For the text-containing cell, return its midpoint in (X, Y) coordinate format. 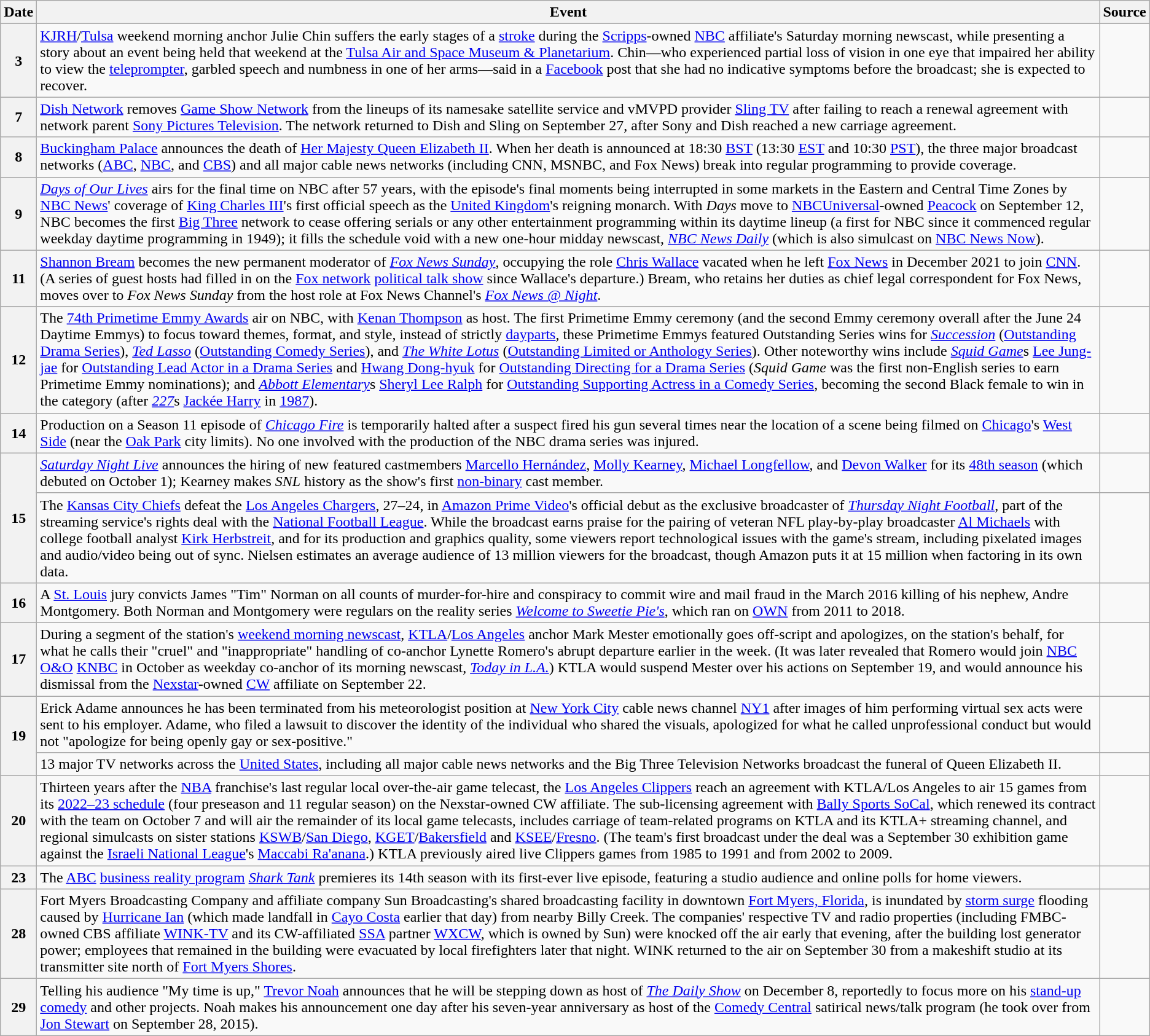
3 (18, 60)
28 (18, 934)
11 (18, 278)
23 (18, 877)
Event (568, 12)
9 (18, 214)
20 (18, 821)
Source (1124, 12)
7 (18, 117)
29 (18, 1007)
15 (18, 517)
12 (18, 360)
8 (18, 157)
14 (18, 433)
16 (18, 602)
17 (18, 659)
Date (18, 12)
19 (18, 736)
